Return the (x, y) coordinate for the center point of the cell that contains the specified text.  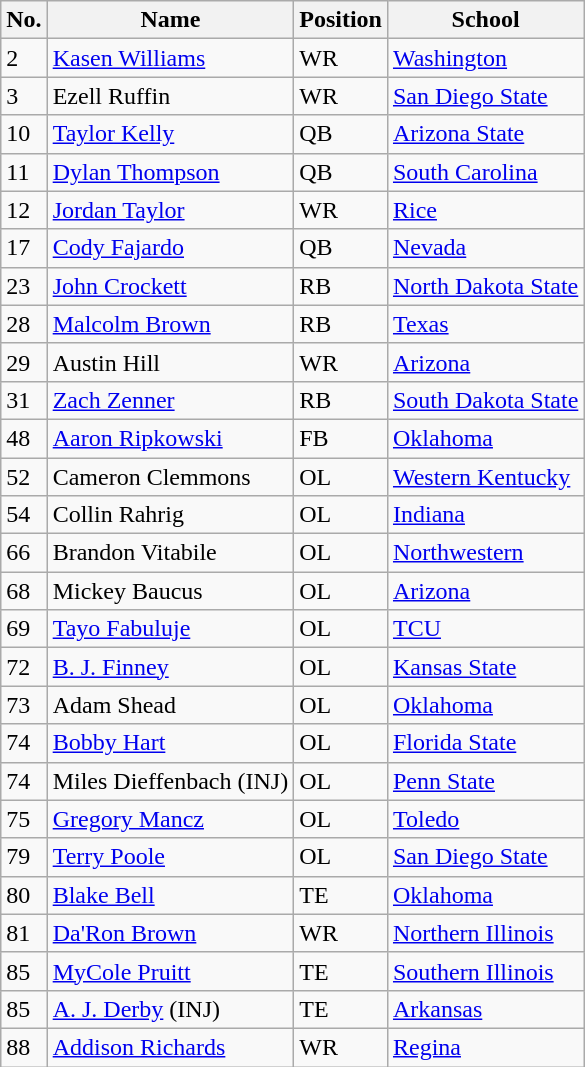
Malcolm Brown (170, 324)
Rice (485, 210)
John Crockett (170, 286)
31 (24, 400)
Tayo Fabuluje (170, 629)
Aaron Ripkowski (170, 438)
South Carolina (485, 172)
2 (24, 58)
Da'Ron Brown (170, 933)
79 (24, 857)
Blake Bell (170, 895)
Cameron Clemmons (170, 477)
Ezell Ruffin (170, 96)
Jordan Taylor (170, 210)
School (485, 20)
B. J. Finney (170, 667)
23 (24, 286)
Terry Poole (170, 857)
54 (24, 515)
Name (170, 20)
Gregory Mancz (170, 819)
Southern Illinois (485, 971)
Cody Fajardo (170, 248)
Brandon Vitabile (170, 553)
Texas (485, 324)
Austin Hill (170, 362)
Adam Shead (170, 705)
Northwestern (485, 553)
Taylor Kelly (170, 134)
69 (24, 629)
MyCole Pruitt (170, 971)
29 (24, 362)
Indiana (485, 515)
80 (24, 895)
Mickey Baucus (170, 591)
North Dakota State (485, 286)
Washington (485, 58)
12 (24, 210)
TCU (485, 629)
68 (24, 591)
Regina (485, 1047)
Northern Illinois (485, 933)
66 (24, 553)
Arizona State (485, 134)
48 (24, 438)
South Dakota State (485, 400)
81 (24, 933)
Kasen Williams (170, 58)
11 (24, 172)
Western Kentucky (485, 477)
72 (24, 667)
FB (341, 438)
Addison Richards (170, 1047)
3 (24, 96)
A. J. Derby (INJ) (170, 1009)
52 (24, 477)
Miles Dieffenbach (INJ) (170, 781)
10 (24, 134)
73 (24, 705)
No. (24, 20)
17 (24, 248)
75 (24, 819)
Dylan Thompson (170, 172)
Bobby Hart (170, 743)
Nevada (485, 248)
Zach Zenner (170, 400)
Kansas State (485, 667)
Position (341, 20)
88 (24, 1047)
Penn State (485, 781)
Collin Rahrig (170, 515)
28 (24, 324)
Arkansas (485, 1009)
Toledo (485, 819)
Florida State (485, 743)
